Return the [x, y] coordinate for the center point of the cell that contains the specified text.  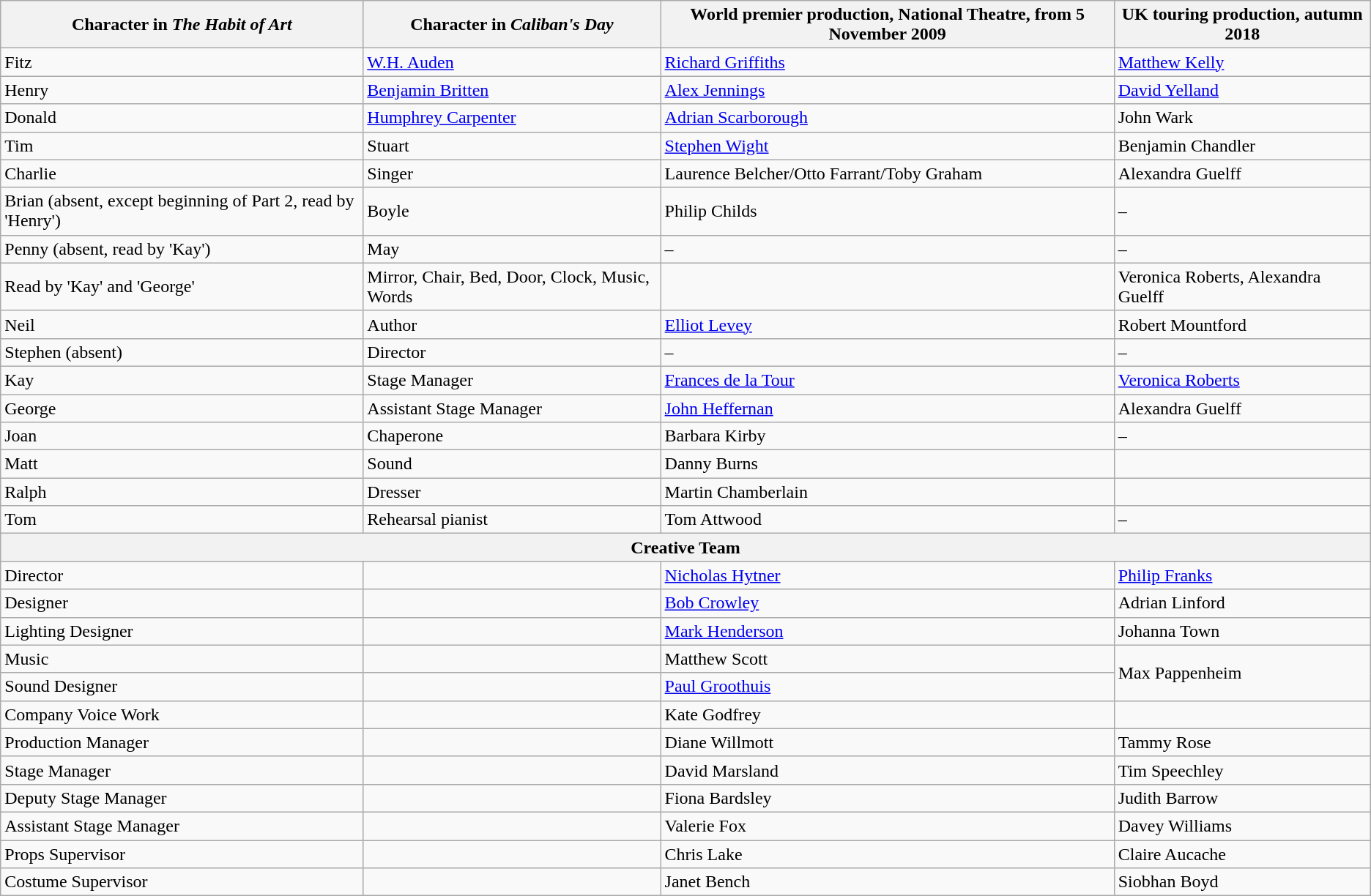
Adrian Scarborough [888, 118]
Character in The Habit of Art [182, 25]
Neil [182, 324]
Boyle [512, 211]
Music [182, 659]
Mark Henderson [888, 631]
Danny Burns [888, 464]
Valerie Fox [888, 826]
Henry [182, 90]
Chaperone [512, 436]
John Wark [1242, 118]
Fitz [182, 62]
David Marsland [888, 770]
Laurence Belcher/Otto Farrant/Toby Graham [888, 173]
Diane Willmott [888, 742]
May [512, 249]
David Yelland [1242, 90]
John Heffernan [888, 408]
Benjamin Chandler [1242, 146]
Siobhan Boyd [1242, 882]
Judith Barrow [1242, 798]
Production Manager [182, 742]
UK touring production, autumn 2018 [1242, 25]
Rehearsal pianist [512, 520]
Johanna Town [1242, 631]
Donald [182, 118]
Tammy Rose [1242, 742]
Frances de la Tour [888, 380]
Adrian Linford [1242, 603]
Barbara Kirby [888, 436]
Creative Team [685, 548]
Sound [512, 464]
Designer [182, 603]
W.H. Auden [512, 62]
Costume Supervisor [182, 882]
Fiona Bardsley [888, 798]
Paul Groothuis [888, 687]
Joan [182, 436]
Matt [182, 464]
Singer [512, 173]
Philip Franks [1242, 575]
Props Supervisor [182, 854]
Sound Designer [182, 687]
Matthew Kelly [1242, 62]
Kate Godfrey [888, 714]
Tom Attwood [888, 520]
Dresser [512, 492]
Humphrey Carpenter [512, 118]
Lighting Designer [182, 631]
Brian (absent, except beginning of Part 2, read by 'Henry') [182, 211]
Chris Lake [888, 854]
Kay [182, 380]
Stephen (absent) [182, 352]
Read by 'Kay' and 'George' [182, 287]
Company Voice Work [182, 714]
Nicholas Hytner [888, 575]
Claire Aucache [1242, 854]
Benjamin Britten [512, 90]
Character in Caliban's Day [512, 25]
Tim Speechley [1242, 770]
Tom [182, 520]
Martin Chamberlain [888, 492]
Matthew Scott [888, 659]
Mirror, Chair, Bed, Door, Clock, Music, Words [512, 287]
Author [512, 324]
Stephen Wight [888, 146]
Bob Crowley [888, 603]
George [182, 408]
Penny (absent, read by 'Kay') [182, 249]
Stuart [512, 146]
Elliot Levey [888, 324]
Richard Griffiths [888, 62]
Robert Mountford [1242, 324]
World premier production, National Theatre, from 5 November 2009 [888, 25]
Charlie [182, 173]
Max Pappenheim [1242, 673]
Veronica Roberts [1242, 380]
Alex Jennings [888, 90]
Philip Childs [888, 211]
Veronica Roberts, Alexandra Guelff [1242, 287]
Tim [182, 146]
Ralph [182, 492]
Davey Williams [1242, 826]
Deputy Stage Manager [182, 798]
Janet Bench [888, 882]
